For the text-containing cell, return its midpoint in (x, y) coordinate format. 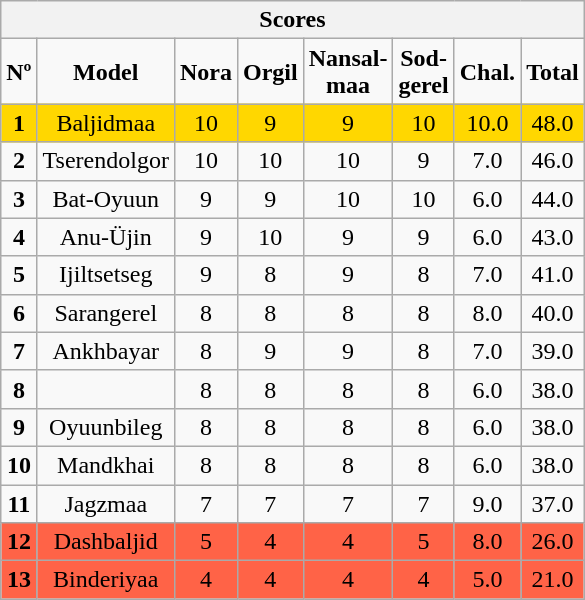
10.0 (487, 123)
46.0 (553, 161)
Jagzmaa (106, 503)
Nora (206, 72)
13 (19, 580)
1 (19, 123)
Oyuunbileg (106, 427)
Nº (19, 72)
Binderiyaa (106, 580)
48.0 (553, 123)
Tserendolgor (106, 161)
43.0 (553, 237)
Sarangerel (106, 313)
3 (19, 199)
44.0 (553, 199)
41.0 (553, 275)
37.0 (553, 503)
40.0 (553, 313)
Nansal-maa (348, 72)
Total (553, 72)
Sod-gerel (424, 72)
Ankhbayar (106, 351)
26.0 (553, 542)
12 (19, 542)
2 (19, 161)
39.0 (553, 351)
Scores (292, 20)
Mandkhai (106, 465)
Bat-Oyuun (106, 199)
Ijiltsetseg (106, 275)
Anu-Üjin (106, 237)
21.0 (553, 580)
Dashbaljid (106, 542)
Orgil (270, 72)
Baljidmaa (106, 123)
9.0 (487, 503)
11 (19, 503)
6 (19, 313)
Chal. (487, 72)
Model (106, 72)
5.0 (487, 580)
